Search for the cell housing the specified text and yield its [X, Y] center coordinate. 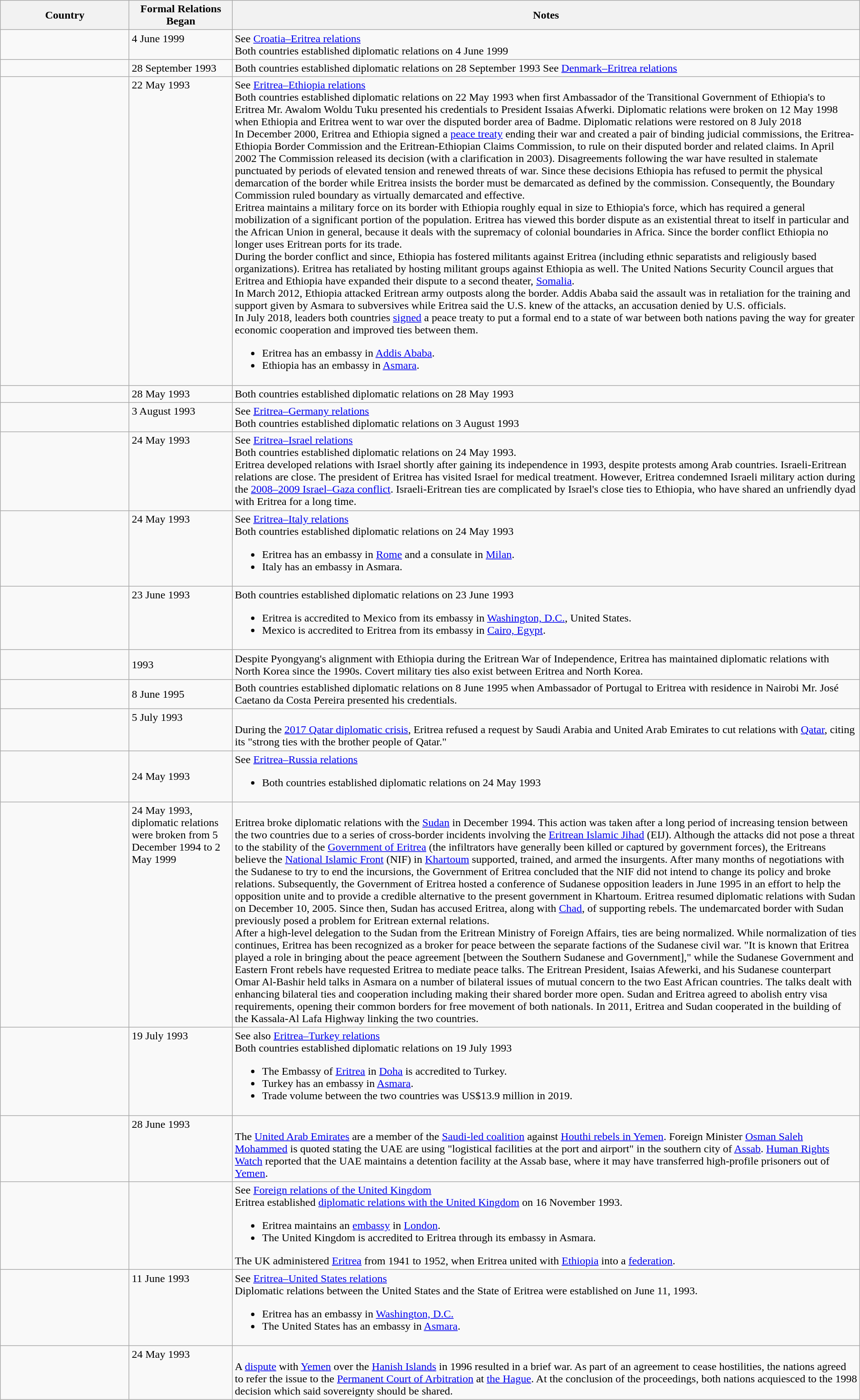
3 August 1993 [181, 417]
1993 [181, 664]
Formal Relations Began [181, 15]
Both countries established diplomatic relations on 28 May 1993 [546, 394]
5 July 1993 [181, 729]
8 June 1995 [181, 694]
19 July 1993 [181, 1072]
See Eritrea–Germany relationsBoth countries established diplomatic relations on 3 August 1993 [546, 417]
See Croatia–Eritrea relationsBoth countries established diplomatic relations on 4 June 1999 [546, 44]
28 September 1993 [181, 68]
11 June 1993 [181, 1307]
28 May 1993 [181, 394]
23 June 1993 [181, 618]
4 June 1999 [181, 44]
28 June 1993 [181, 1149]
See Eritrea–Russia relationsBoth countries established diplomatic relations on 24 May 1993 [546, 776]
Country [65, 15]
24 May 1993, diplomatic relations were broken from 5 December 1994 to 2 May 1999 [181, 915]
Both countries established diplomatic relations on 28 September 1993 See Denmark–Eritrea relations [546, 68]
22 May 1993 [181, 231]
Notes [546, 15]
